Capture the cell that displays the provided text and extract its [X, Y] central coordinate. 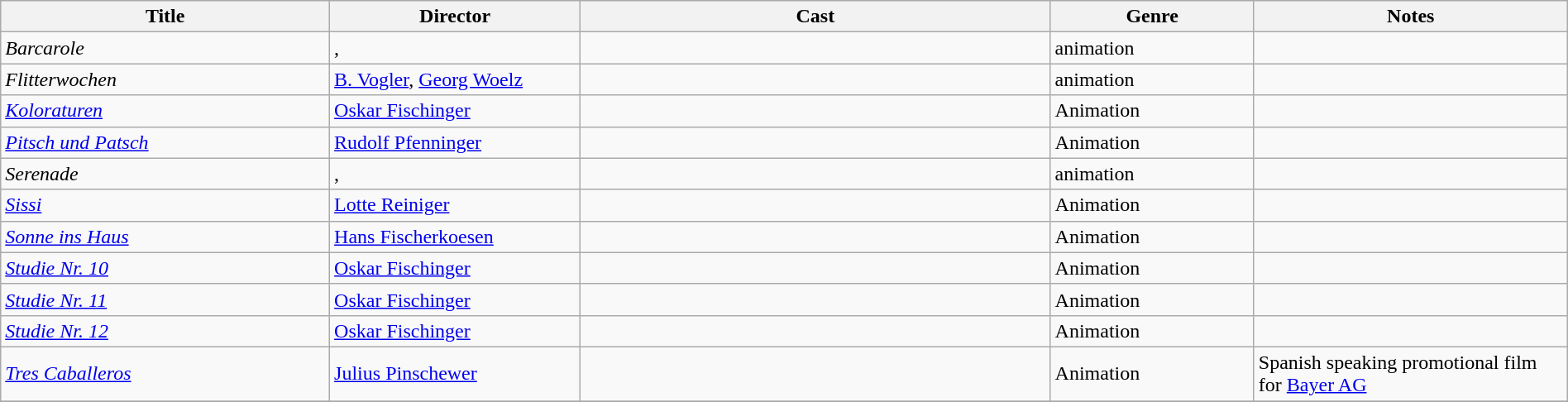
Cast [815, 17]
B. Vogler, Georg Woelz [455, 79]
Sissi [165, 205]
Pitsch und Patsch [165, 142]
Studie Nr. 10 [165, 268]
Title [165, 17]
Notes [1411, 17]
Rudolf Pfenninger [455, 142]
Director [455, 17]
Julius Pinschewer [455, 374]
Barcarole [165, 48]
Tres Caballeros [165, 374]
Flitterwochen [165, 79]
Serenade [165, 174]
Sonne ins Haus [165, 237]
Hans Fischerkoesen [455, 237]
Studie Nr. 12 [165, 331]
Koloraturen [165, 111]
Spanish speaking promotional film for Bayer AG [1411, 374]
Lotte Reiniger [455, 205]
Studie Nr. 11 [165, 299]
Genre [1152, 17]
